Locate the cell with the specified text and output its (x, y) center coordinate. 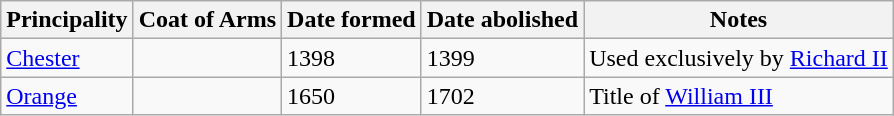
1399 (502, 58)
Principality (67, 20)
Used exclusively by Richard II (739, 58)
Orange (67, 96)
Coat of Arms (207, 20)
Chester (67, 58)
Notes (739, 20)
Title of William III (739, 96)
1650 (352, 96)
Date formed (352, 20)
Date abolished (502, 20)
1398 (352, 58)
1702 (502, 96)
